Extract the [X, Y] coordinate from the center of the cell holding the provided text.  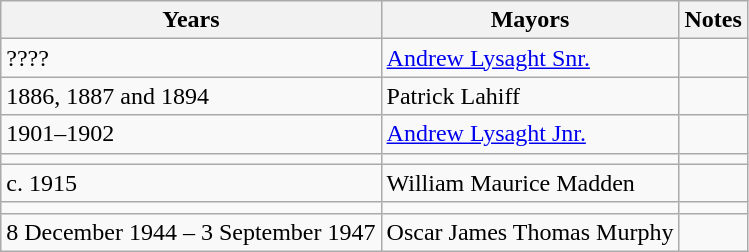
Notes [713, 20]
c. 1915 [191, 183]
Andrew Lysaght Snr. [530, 58]
???? [191, 58]
Years [191, 20]
1886, 1887 and 1894 [191, 96]
Patrick Lahiff [530, 96]
Mayors [530, 20]
Oscar James Thomas Murphy [530, 232]
William Maurice Madden [530, 183]
8 December 1944 – 3 September 1947 [191, 232]
1901–1902 [191, 134]
Andrew Lysaght Jnr. [530, 134]
